Scan for the cell matching the given text and deliver its (X, Y) coordinate at center. 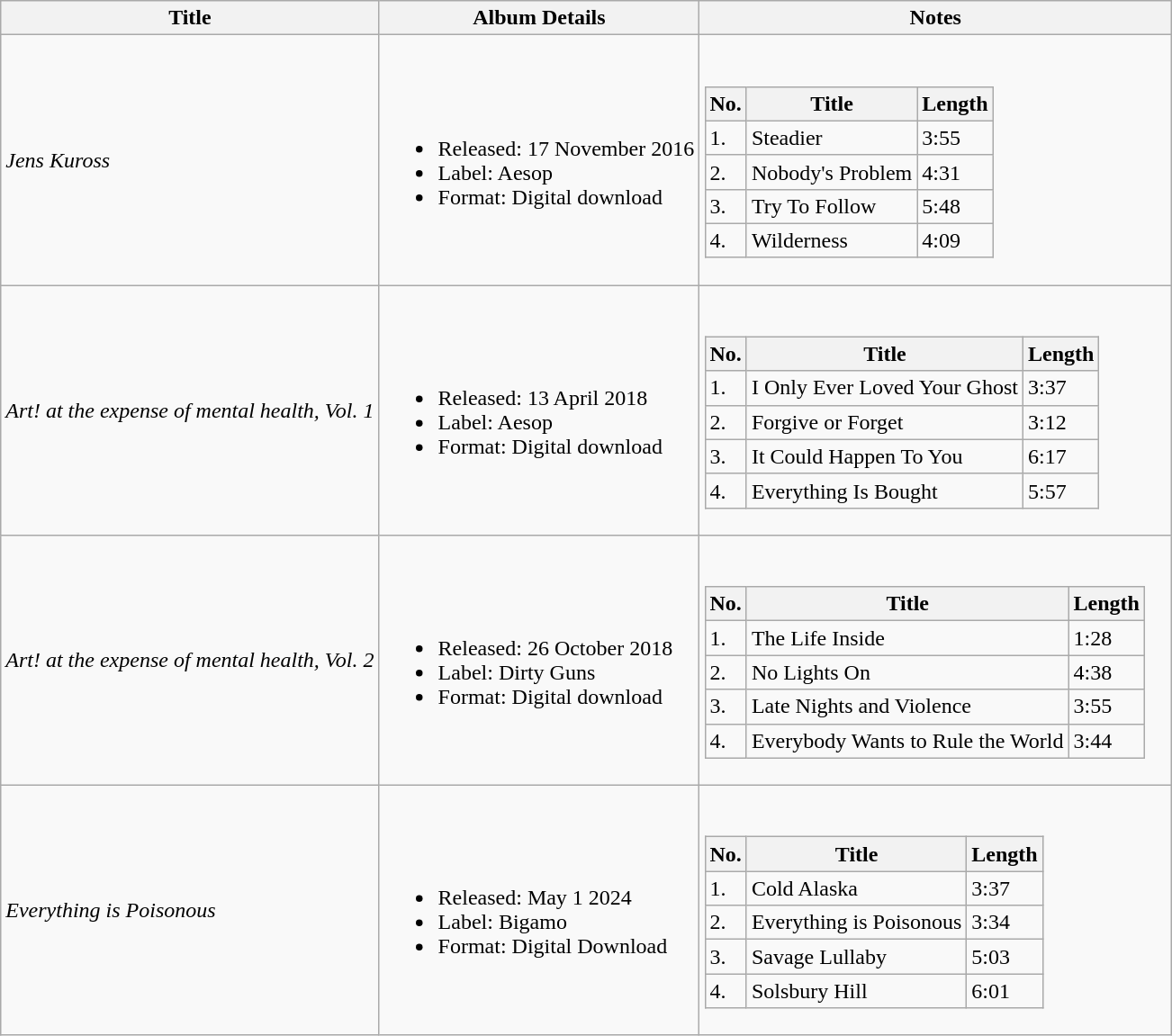
Released: 26 October 2018Label: Dirty GunsFormat: Digital download (539, 661)
Art! at the expense of mental health, Vol. 2 (190, 661)
4:31 (955, 172)
Solsbury Hill (856, 991)
5:48 (955, 206)
Try To Follow (832, 206)
5:03 (1005, 957)
1:28 (1106, 638)
Forgive or Forget (884, 422)
No. Title Length 1. Steadier 3:55 2. Nobody's Problem 4:31 3. Try To Follow 5:48 4. Wilderness 4:09 (936, 160)
Jens Kuross (190, 160)
I Only Ever Loved Your Ghost (884, 388)
4:38 (1106, 672)
3:12 (1060, 422)
No Lights On (907, 672)
It Could Happen To You (884, 456)
3:44 (1106, 741)
4:09 (955, 240)
Released: May 1 2024Label: BigamoFormat: Digital Download (539, 910)
No. Title Length 1. The Life Inside 1:28 2. No Lights On 4:38 3. Late Nights and Violence 3:55 4. Everybody Wants to Rule the World 3:44 (936, 661)
Wilderness (832, 240)
3:34 (1005, 923)
5:57 (1060, 491)
Everybody Wants to Rule the World (907, 741)
Released: 13 April 2018Label: AesopFormat: Digital download (539, 410)
Late Nights and Violence (907, 707)
6:01 (1005, 991)
Album Details (539, 18)
No. Title Length 1. I Only Ever Loved Your Ghost 3:37 2. Forgive or Forget 3:12 3. It Could Happen To You 6:17 4. Everything Is Bought 5:57 (936, 410)
6:17 (1060, 456)
Everything Is Bought (884, 491)
The Life Inside (907, 638)
Nobody's Problem (832, 172)
Savage Lullaby (856, 957)
Cold Alaska (856, 888)
Art! at the expense of mental health, Vol. 1 (190, 410)
Steadier (832, 138)
No. Title Length 1. Cold Alaska 3:37 2. Everything is Poisonous 3:34 3. Savage Lullaby 5:03 4. Solsbury Hill 6:01 (936, 910)
Released: 17 November 2016Label: AesopFormat: Digital download (539, 160)
Notes (936, 18)
